Provide the [X, Y] coordinate of the cell's center where the given text is located.  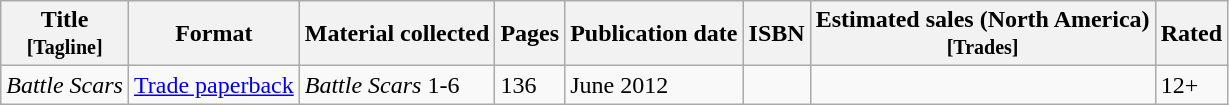
12+ [1191, 85]
Battle Scars [65, 85]
June 2012 [654, 85]
136 [530, 85]
Material collected [397, 34]
Title[Tagline] [65, 34]
ISBN [776, 34]
Rated [1191, 34]
Trade paperback [214, 85]
Publication date [654, 34]
Battle Scars 1-6 [397, 85]
Format [214, 34]
Estimated sales (North America)[Trades] [982, 34]
Pages [530, 34]
